Provide the (X, Y) coordinate of the cell's center where the given text is located.  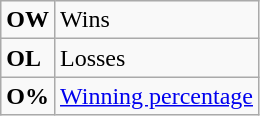
OW (28, 20)
O% (28, 96)
OL (28, 58)
Losses (156, 58)
Winning percentage (156, 96)
Wins (156, 20)
